Identify which cell holds the provided text, then report its [X, Y] central coordinate. 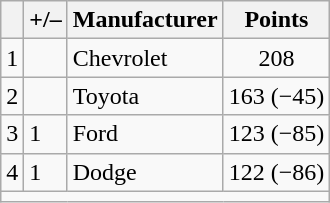
Points [276, 20]
Manufacturer [145, 20]
+/– [46, 20]
2 [12, 96]
3 [12, 134]
Ford [145, 134]
123 (−85) [276, 134]
Dodge [145, 172]
122 (−86) [276, 172]
Toyota [145, 96]
Chevrolet [145, 58]
4 [12, 172]
163 (−45) [276, 96]
208 [276, 58]
